Extract the [X, Y] coordinate from the center of the cell holding the provided text.  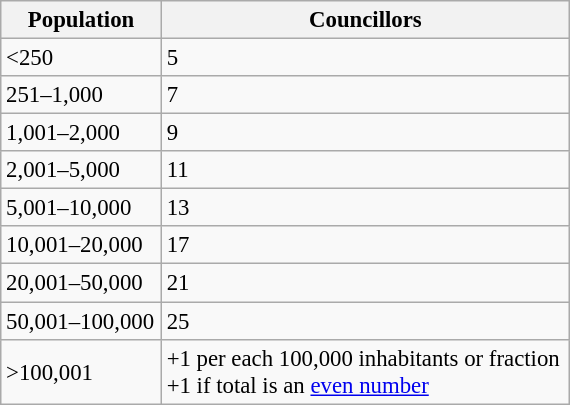
2,001–5,000 [82, 170]
<250 [82, 58]
>100,001 [82, 372]
13 [365, 208]
50,001–100,000 [82, 321]
11 [365, 170]
10,001–20,000 [82, 245]
+1 per each 100,000 inhabitants or fraction+1 if total is an even number [365, 372]
21 [365, 283]
7 [365, 95]
Population [82, 20]
17 [365, 245]
9 [365, 133]
1,001–2,000 [82, 133]
251–1,000 [82, 95]
20,001–50,000 [82, 283]
5 [365, 58]
5,001–10,000 [82, 208]
25 [365, 321]
Councillors [365, 20]
